Determine the (X, Y) coordinate at the center of the cell enclosing the given text.  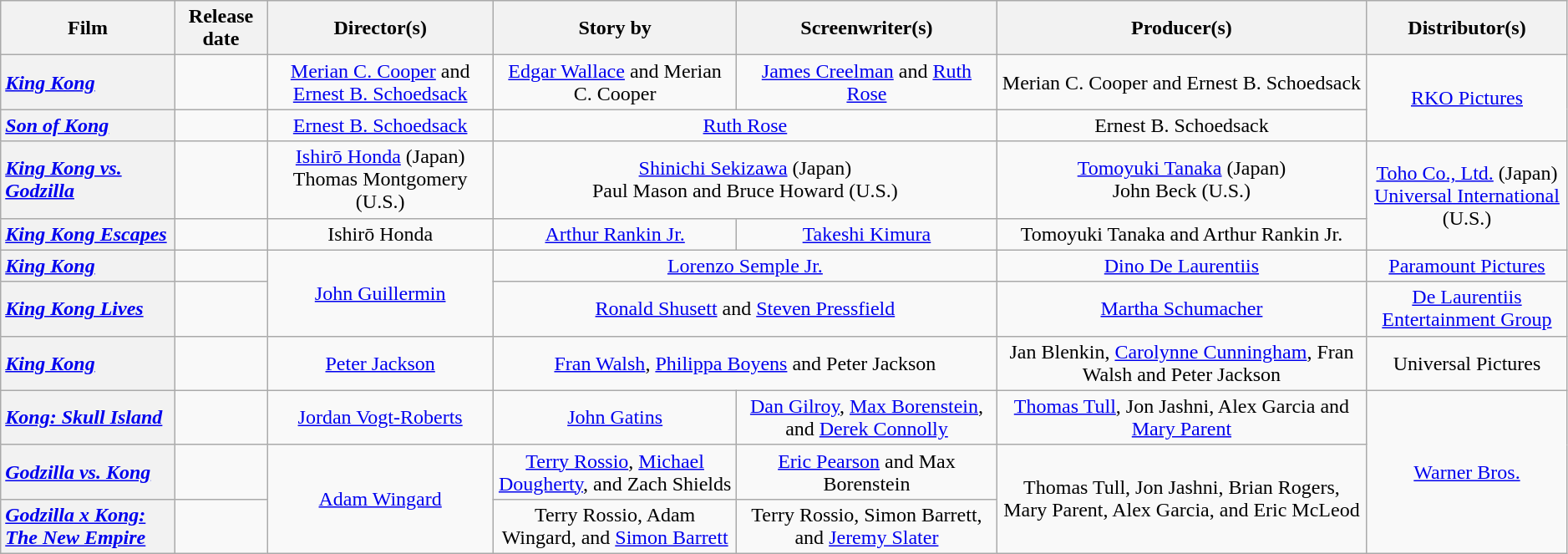
Son of Kong (88, 125)
Ishirō Honda (Japan)Thomas Montgomery (U.S.) (381, 180)
Film (88, 28)
Dan Gilroy, Max Borenstein, and Derek Connolly (867, 418)
Kong: Skull Island (88, 418)
King Kong Escapes (88, 234)
Toho Co., Ltd. (Japan)Universal International (U.S.) (1467, 196)
Release date (221, 28)
Fran Walsh, Philippa Boyens and Peter Jackson (745, 363)
Director(s) (381, 28)
Peter Jackson (381, 363)
Terry Rossio, Michael Dougherty, and Zach Shields (615, 471)
John Gatins (615, 418)
Shinichi Sekizawa (Japan)Paul Mason and Bruce Howard (U.S.) (745, 180)
King Kong Lives (88, 309)
Godzilla x Kong: The New Empire (88, 526)
Paramount Pictures (1467, 266)
Jordan Vogt-Roberts (381, 418)
Eric Pearson and Max Borenstein (867, 471)
Terry Rossio, Simon Barrett, and Jeremy Slater (867, 526)
RKO Pictures (1467, 99)
Terry Rossio, Adam Wingard, and Simon Barrett (615, 526)
Edgar Wallace and Merian C. Cooper (615, 82)
Dino De Laurentiis (1181, 266)
Story by (615, 28)
Ishirō Honda (381, 234)
Warner Bros. (1467, 471)
Takeshi Kimura (867, 234)
Adam Wingard (381, 499)
John Guillermin (381, 292)
Godzilla vs. Kong (88, 471)
Tomoyuki Tanaka and Arthur Rankin Jr. (1181, 234)
James Creelman and Ruth Rose (867, 82)
Tomoyuki Tanaka (Japan)John Beck (U.S.) (1181, 180)
Producer(s) (1181, 28)
King Kong vs. Godzilla (88, 180)
Ruth Rose (745, 125)
Jan Blenkin, Carolynne Cunningham, Fran Walsh and Peter Jackson (1181, 363)
Lorenzo Semple Jr. (745, 266)
Distributor(s) (1467, 28)
De Laurentiis Entertainment Group (1467, 309)
Ronald Shusett and Steven Pressfield (745, 309)
Thomas Tull, Jon Jashni, Brian Rogers, Mary Parent, Alex Garcia, and Eric McLeod (1181, 499)
Screenwriter(s) (867, 28)
Martha Schumacher (1181, 309)
Thomas Tull, Jon Jashni, Alex Garcia and Mary Parent (1181, 418)
Universal Pictures (1467, 363)
Arthur Rankin Jr. (615, 234)
